Identify which cell holds the provided text, then report its [X, Y] central coordinate. 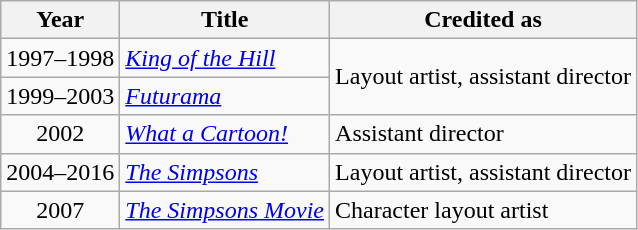
2002 [60, 134]
2007 [60, 210]
Year [60, 20]
1999–2003 [60, 96]
Credited as [484, 20]
King of the Hill [225, 58]
Character layout artist [484, 210]
2004–2016 [60, 172]
The Simpsons Movie [225, 210]
What a Cartoon! [225, 134]
Title [225, 20]
Assistant director [484, 134]
Futurama [225, 96]
The Simpsons [225, 172]
1997–1998 [60, 58]
